Scan for the cell matching the given text and deliver its (X, Y) coordinate at center. 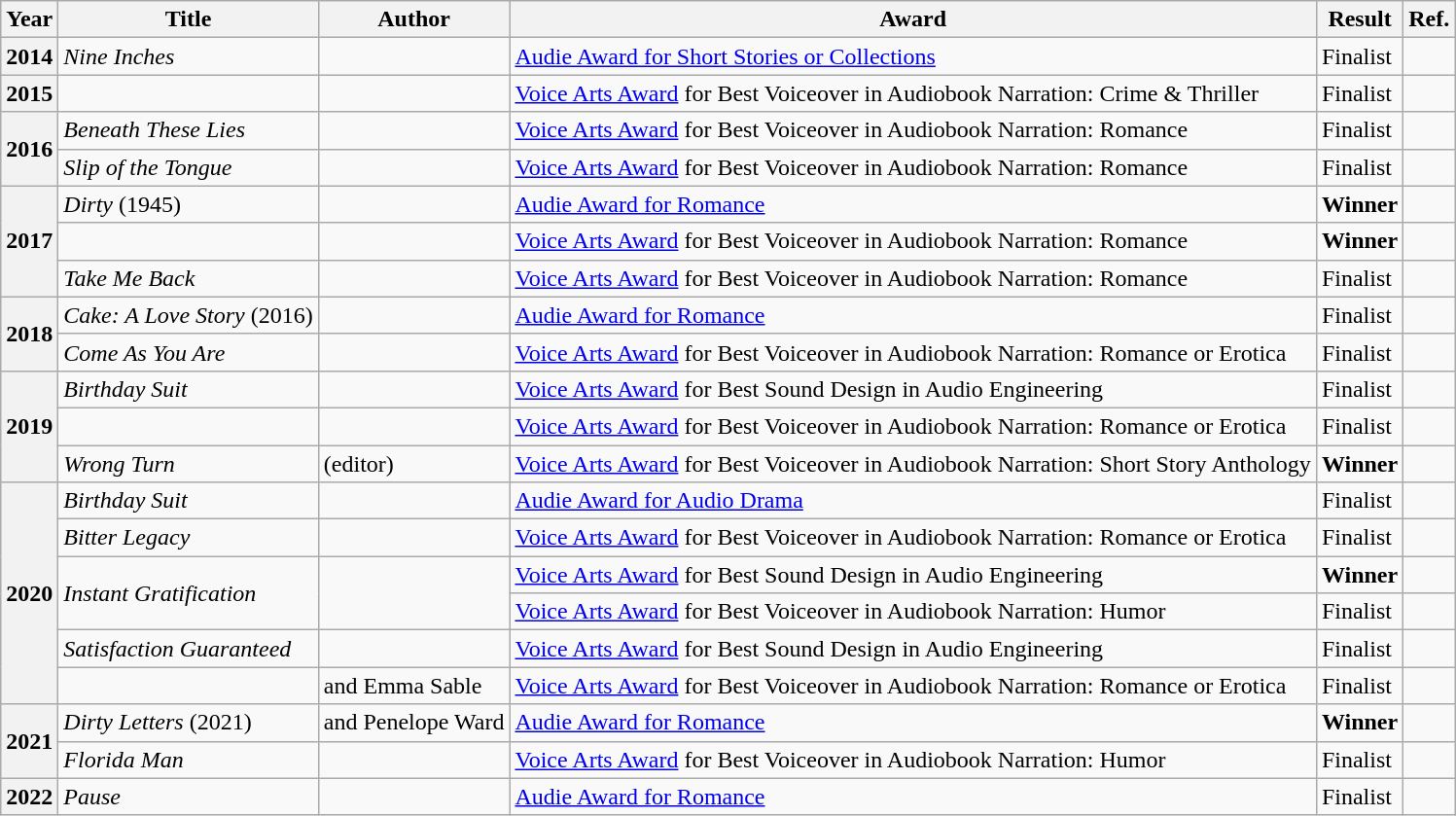
Audie Award for Audio Drama (912, 501)
2020 (29, 593)
Voice Arts Award for Best Voiceover in Audiobook Narration: Short Story Anthology (912, 464)
Audie Award for Short Stories or Collections (912, 56)
Wrong Turn (189, 464)
Take Me Back (189, 278)
Slip of the Tongue (189, 167)
Come As You Are (189, 352)
Pause (189, 797)
Beneath These Lies (189, 130)
2014 (29, 56)
Result (1360, 19)
2018 (29, 334)
Florida Man (189, 760)
Satisfaction Guaranteed (189, 649)
Dirty Letters (2021) (189, 723)
and Emma Sable (414, 686)
2019 (29, 426)
Title (189, 19)
Cake: A Love Story (2016) (189, 315)
(editor) (414, 464)
Bitter Legacy (189, 538)
Ref. (1430, 19)
Instant Gratification (189, 593)
Nine Inches (189, 56)
Dirty (1945) (189, 204)
2016 (29, 149)
2017 (29, 241)
2015 (29, 93)
and Penelope Ward (414, 723)
Author (414, 19)
2021 (29, 741)
Award (912, 19)
2022 (29, 797)
Year (29, 19)
Voice Arts Award for Best Voiceover in Audiobook Narration: Crime & Thriller (912, 93)
